Find where the given text appears and provide that cell's center as (X, Y) coordinate. 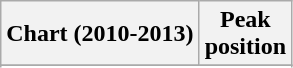
Peakposition (245, 34)
Chart (2010-2013) (100, 34)
